For the text-containing cell, return its midpoint in (X, Y) coordinate format. 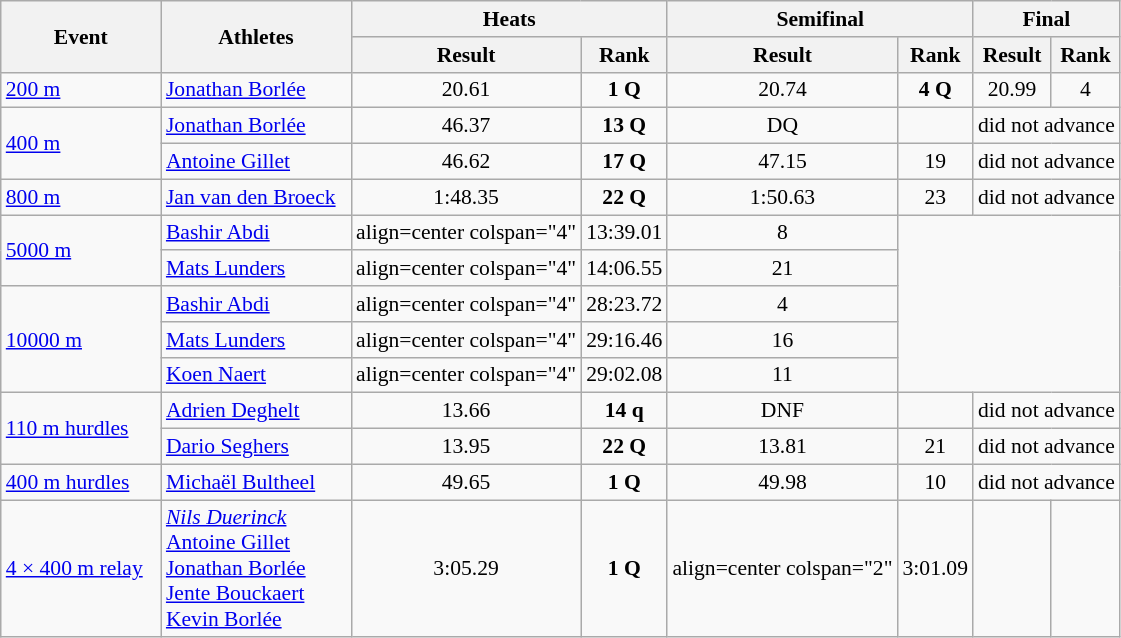
49.65 (466, 482)
29:16.46 (624, 340)
1:48.35 (466, 197)
49.98 (782, 482)
17 Q (624, 162)
200 m (81, 90)
Heats (509, 19)
10 (936, 482)
10000 m (81, 340)
DNF (782, 411)
5000 m (81, 250)
400 m hurdles (81, 482)
4 × 400 m relay (81, 569)
8 (782, 233)
28:23.72 (624, 304)
4 Q (936, 90)
20.61 (466, 90)
20.99 (1012, 90)
23 (936, 197)
14 q (624, 411)
13.95 (466, 447)
20.74 (782, 90)
13.66 (466, 411)
Adrien Deghelt (256, 411)
13 Q (624, 126)
14:06.55 (624, 269)
800 m (81, 197)
Event (81, 36)
Nils DuerinckAntoine GilletJonathan BorléeJente BouckaertKevin Borlée (256, 569)
Koen Naert (256, 375)
Dario Seghers (256, 447)
13.81 (782, 447)
3:05.29 (466, 569)
47.15 (782, 162)
110 m hurdles (81, 428)
DQ (782, 126)
16 (782, 340)
Jan van den Broeck (256, 197)
19 (936, 162)
400 m (81, 144)
align=center colspan="2" (782, 569)
13:39.01 (624, 233)
Final (1046, 19)
Athletes (256, 36)
1:50.63 (782, 197)
Antoine Gillet (256, 162)
3:01.09 (936, 569)
11 (782, 375)
29:02.08 (624, 375)
Semifinal (820, 19)
46.37 (466, 126)
Michaël Bultheel (256, 482)
46.62 (466, 162)
